Pinpoint the cell where the given text exists, returning its [X, Y] midpoint coordinate. 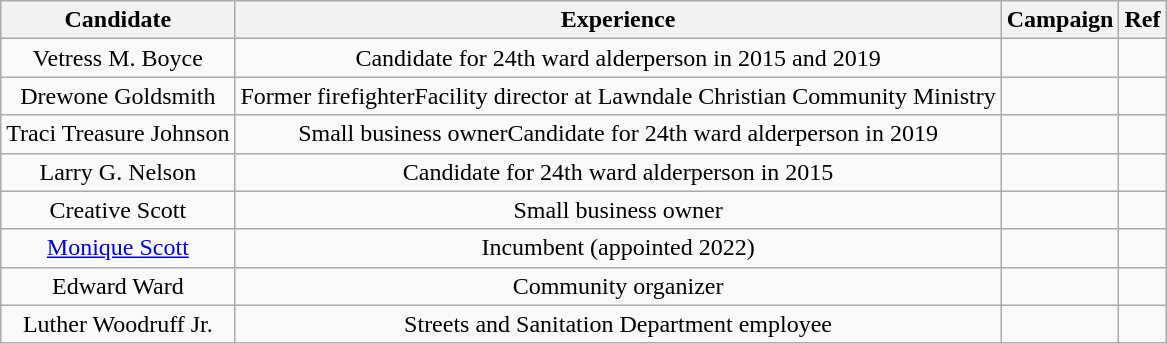
Ref [1142, 20]
Creative Scott [118, 210]
Larry G. Nelson [118, 172]
Monique Scott [118, 248]
Candidate for 24th ward alderperson in 2015 and 2019 [618, 58]
Edward Ward [118, 286]
Candidate for 24th ward alderperson in 2015 [618, 172]
Traci Treasure Johnson [118, 134]
Experience [618, 20]
Luther Woodruff Jr. [118, 324]
Candidate [118, 20]
Vetress M. Boyce [118, 58]
Small business owner [618, 210]
Campaign [1060, 20]
Former firefighterFacility director at Lawndale Christian Community Ministry [618, 96]
Small business ownerCandidate for 24th ward alderperson in 2019 [618, 134]
Streets and Sanitation Department employee [618, 324]
Incumbent (appointed 2022) [618, 248]
Drewone Goldsmith [118, 96]
Community organizer [618, 286]
